Detect which cell encompasses the target text, then output its (x, y) center coordinate. 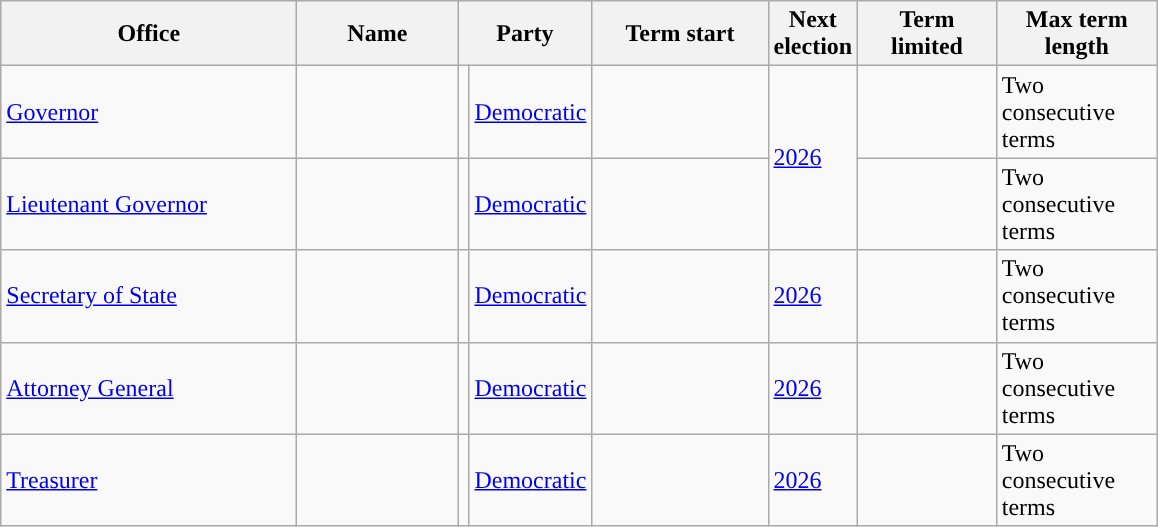
Attorney General (149, 388)
Secretary of State (149, 296)
Max term length (1076, 34)
Name (378, 34)
Governor (149, 112)
Treasurer (149, 480)
Term start (680, 34)
Party (525, 34)
Next election (813, 34)
Term limited (928, 34)
Lieutenant Governor (149, 204)
Office (149, 34)
